Locate the cell with the specified text and output its [X, Y] center coordinate. 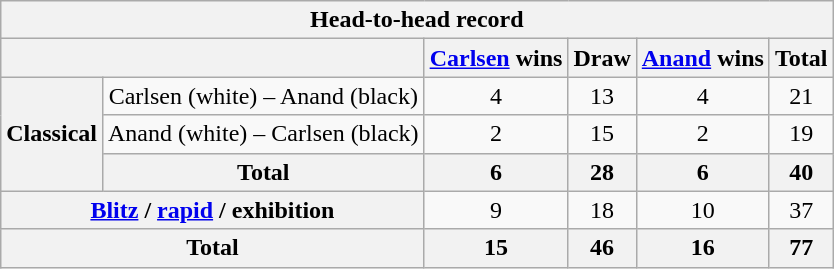
16 [702, 248]
Classical [52, 134]
Anand (white) – Carlsen (black) [263, 134]
37 [801, 210]
9 [496, 210]
Draw [602, 58]
40 [801, 172]
77 [801, 248]
Carlsen (white) – Anand (black) [263, 96]
13 [602, 96]
21 [801, 96]
10 [702, 210]
Carlsen wins [496, 58]
Head-to-head record [417, 20]
46 [602, 248]
Blitz / rapid / exhibition [212, 210]
19 [801, 134]
18 [602, 210]
Anand wins [702, 58]
28 [602, 172]
